Provide the [X, Y] coordinate of the cell's center where the given text is located.  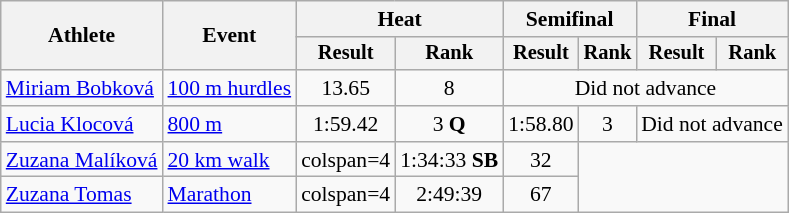
Zuzana Malíková [82, 160]
20 km walk [230, 160]
3 [608, 124]
2:49:39 [449, 195]
Heat [400, 19]
8 [449, 88]
1:34:33 SB [449, 160]
Marathon [230, 195]
67 [540, 195]
100 m hurdles [230, 88]
32 [540, 160]
Final [712, 19]
Athlete [82, 36]
1:58.80 [540, 124]
3 Q [449, 124]
13.65 [346, 88]
Miriam Bobková [82, 88]
Zuzana Tomas [82, 195]
Lucia Klocová [82, 124]
Event [230, 36]
1:59.42 [346, 124]
800 m [230, 124]
Semifinal [570, 19]
